Scan for the cell matching the given text and deliver its [X, Y] coordinate at center. 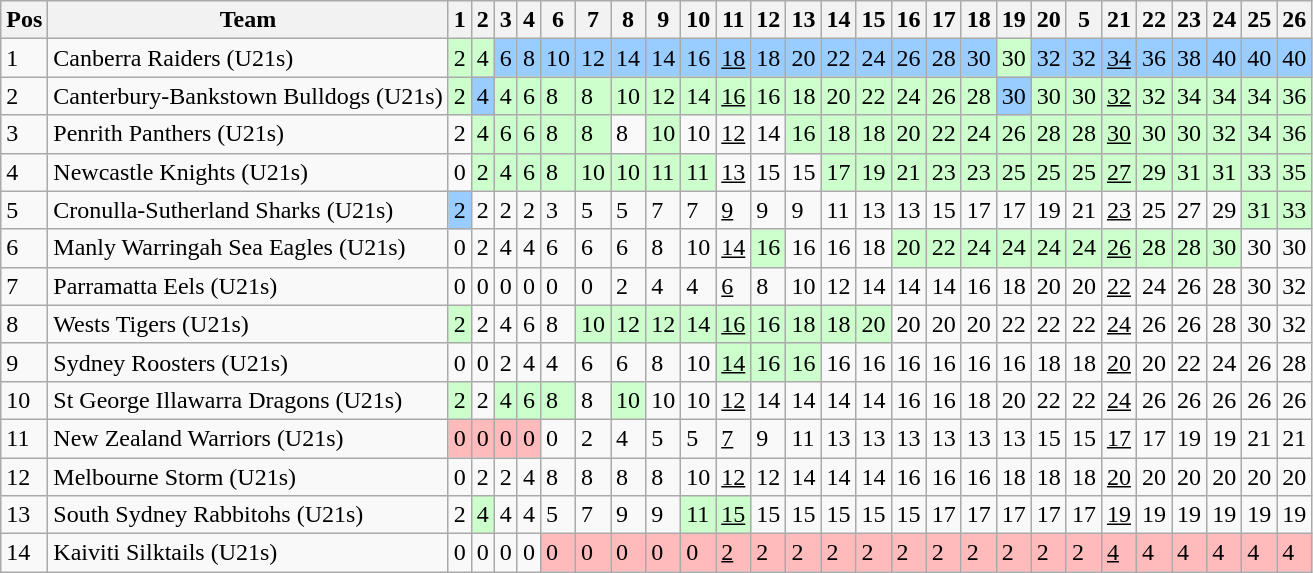
Kaiviti Silktails (U21s) [248, 553]
South Sydney Rabbitohs (U21s) [248, 515]
Newcastle Knights (U21s) [248, 172]
New Zealand Warriors (U21s) [248, 438]
Manly Warringah Sea Eagles (U21s) [248, 248]
Parramatta Eels (U21s) [248, 286]
Melbourne Storm (U21s) [248, 477]
Cronulla-Sutherland Sharks (U21s) [248, 210]
Canberra Raiders (U21s) [248, 58]
Pos [24, 20]
35 [1294, 172]
Wests Tigers (U21s) [248, 324]
Canterbury-Bankstown Bulldogs (U21s) [248, 96]
38 [1190, 58]
Penrith Panthers (U21s) [248, 134]
St George Illawarra Dragons (U21s) [248, 400]
Sydney Roosters (U21s) [248, 362]
Team [248, 20]
